Output the [x, y] coordinate of the center of the cell containing the given text.  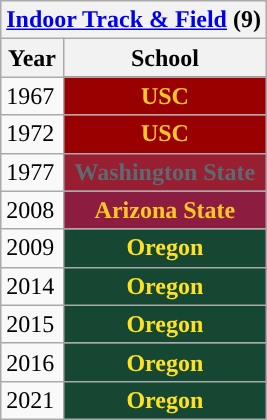
1972 [32, 134]
2016 [32, 362]
School [164, 58]
1967 [32, 96]
Washington State [164, 172]
2014 [32, 286]
2015 [32, 324]
2021 [32, 400]
Arizona State [164, 210]
Indoor Track & Field (9) [134, 20]
2009 [32, 248]
1977 [32, 172]
Year [32, 58]
2008 [32, 210]
